Find where the given text appears and provide that cell's center as [x, y] coordinate. 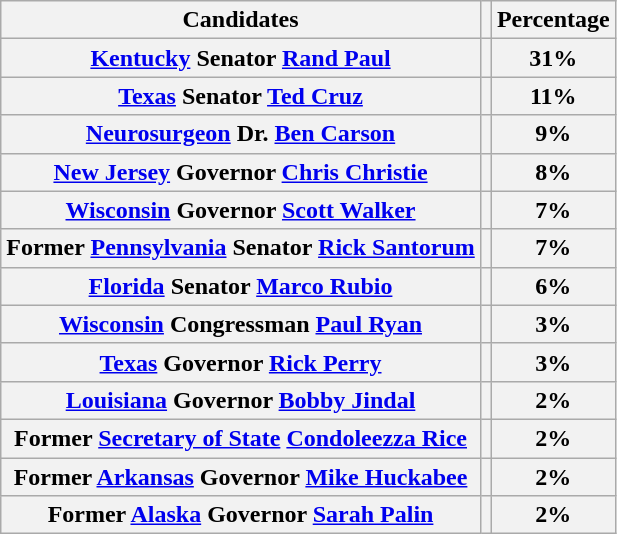
31% [553, 58]
Texas Governor Rick Perry [241, 362]
11% [553, 96]
Wisconsin Governor Scott Walker [241, 210]
Neurosurgeon Dr. Ben Carson [241, 134]
Former Alaska Governor Sarah Palin [241, 515]
Candidates [241, 20]
Former Pennsylvania Senator Rick Santorum [241, 248]
8% [553, 172]
Former Secretary of State Condoleezza Rice [241, 438]
Louisiana Governor Bobby Jindal [241, 400]
New Jersey Governor Chris Christie [241, 172]
6% [553, 286]
Kentucky Senator Rand Paul [241, 58]
Percentage [553, 20]
Former Arkansas Governor Mike Huckabee [241, 477]
Wisconsin Congressman Paul Ryan [241, 324]
Florida Senator Marco Rubio [241, 286]
9% [553, 134]
Texas Senator Ted Cruz [241, 96]
